Identify which cell holds the provided text, then report its [x, y] central coordinate. 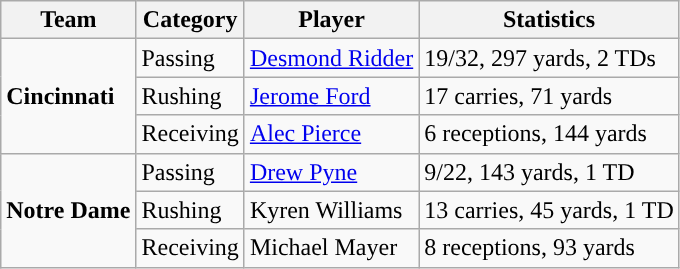
19/32, 297 yards, 2 TDs [550, 58]
6 receptions, 144 yards [550, 134]
Kyren Williams [331, 210]
Cincinnati [68, 96]
Alec Pierce [331, 134]
Team [68, 20]
Statistics [550, 20]
8 receptions, 93 yards [550, 248]
9/22, 143 yards, 1 TD [550, 172]
Category [190, 20]
Player [331, 20]
Desmond Ridder [331, 58]
Drew Pyne [331, 172]
Notre Dame [68, 210]
13 carries, 45 yards, 1 TD [550, 210]
17 carries, 71 yards [550, 96]
Michael Mayer [331, 248]
Jerome Ford [331, 96]
